Return (x, y) of the center of cell containing provided text 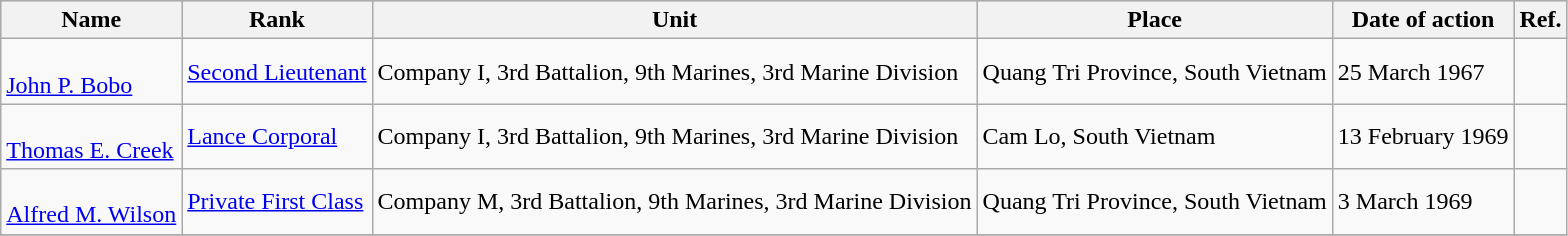
Rank (277, 20)
Lance Corporal (277, 136)
Ref. (1540, 20)
Date of action (1423, 20)
Company M, 3rd Battalion, 9th Marines, 3rd Marine Division (674, 202)
Private First Class (277, 202)
Alfred M. Wilson (92, 202)
13 February 1969 (1423, 136)
Place (1154, 20)
Unit (674, 20)
25 March 1967 (1423, 72)
Thomas E. Creek (92, 136)
Second Lieutenant (277, 72)
3 March 1969 (1423, 202)
Name (92, 20)
Cam Lo, South Vietnam (1154, 136)
John P. Bobo (92, 72)
